Find where the given text appears and provide that cell's center as [x, y] coordinate. 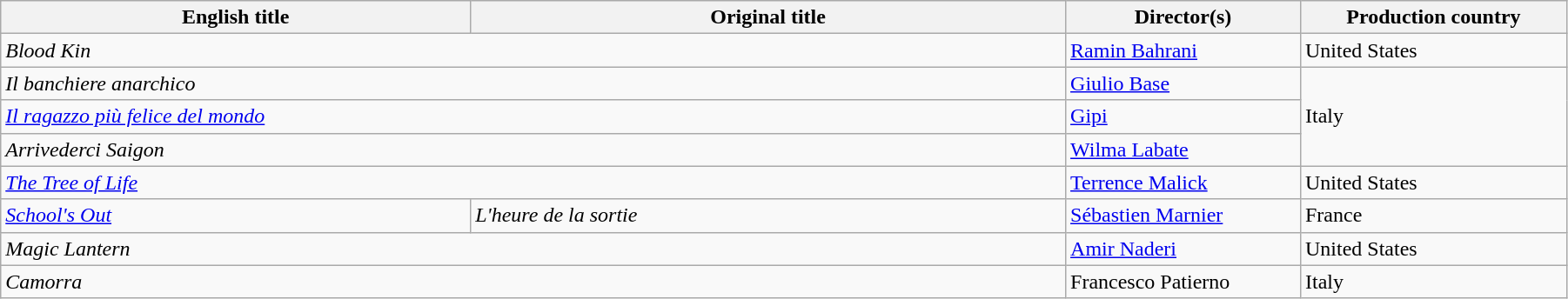
The Tree of Life [533, 183]
Blood Kin [533, 50]
Camorra [533, 282]
Director(s) [1183, 17]
Arrivederci Saigon [533, 149]
Terrence Malick [1183, 183]
Production country [1433, 17]
Il banchiere anarchico [533, 83]
School's Out [236, 216]
Original title [768, 17]
L'heure de la sortie [768, 216]
Wilma Labate [1183, 149]
Giulio Base [1183, 83]
Gipi [1183, 116]
France [1433, 216]
English title [236, 17]
Ramin Bahrani [1183, 50]
Francesco Patierno [1183, 282]
Il ragazzo più felice del mondo [533, 116]
Sébastien Marnier [1183, 216]
Magic Lantern [533, 249]
Amir Naderi [1183, 249]
